Return the (x, y) coordinate for the center point of the cell that contains the specified text.  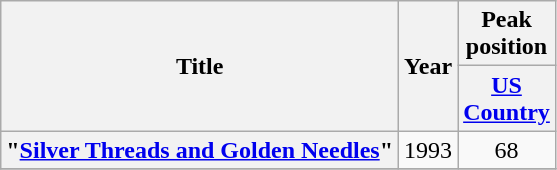
USCountry (507, 98)
68 (507, 150)
Peakposition (507, 34)
1993 (428, 150)
Year (428, 66)
Title (200, 66)
"Silver Threads and Golden Needles" (200, 150)
